Pinpoint the cell where the given text exists, returning its [x, y] midpoint coordinate. 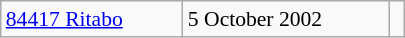
5 October 2002 [286, 19]
84417 Ritabo [92, 19]
